From the cell containing the given text, extract its center point as (X, Y) coordinate. 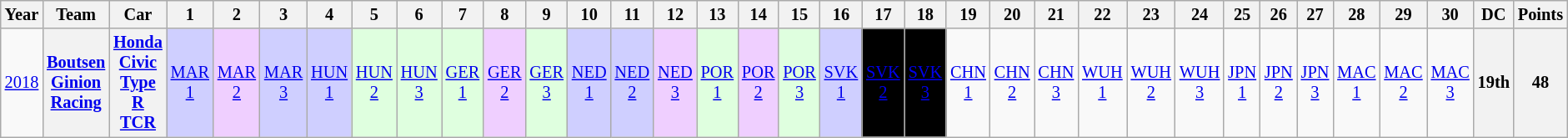
12 (675, 14)
29 (1403, 14)
6 (419, 14)
NED3 (675, 83)
22 (1102, 14)
JPN3 (1315, 83)
JPN1 (1242, 83)
48 (1540, 83)
NED1 (589, 83)
Team (76, 14)
27 (1315, 14)
MAR3 (283, 83)
23 (1151, 14)
11 (633, 14)
13 (717, 14)
25 (1242, 14)
WUH2 (1151, 83)
MAC3 (1450, 83)
HUN3 (419, 83)
Year (22, 14)
3 (283, 14)
WUH1 (1102, 83)
9 (546, 14)
10 (589, 14)
WUH3 (1200, 83)
2018 (22, 83)
NED2 (633, 83)
8 (504, 14)
7 (463, 14)
MAR1 (190, 83)
SVK1 (841, 83)
GER3 (546, 83)
SVK3 (925, 83)
HUN2 (374, 83)
Honda Civic Type R TCR (138, 83)
19th (1494, 83)
MAC2 (1403, 83)
CHN2 (1012, 83)
20 (1012, 14)
Boutsen Ginion Racing (76, 83)
POR3 (799, 83)
CHN1 (969, 83)
GER2 (504, 83)
18 (925, 14)
2 (237, 14)
17 (883, 14)
SVK2 (883, 83)
DC (1494, 14)
Car (138, 14)
JPN2 (1279, 83)
MAC1 (1356, 83)
CHN3 (1055, 83)
16 (841, 14)
26 (1279, 14)
MAR2 (237, 83)
28 (1356, 14)
19 (969, 14)
14 (759, 14)
POR1 (717, 83)
24 (1200, 14)
POR2 (759, 83)
4 (329, 14)
HUN1 (329, 83)
GER1 (463, 83)
5 (374, 14)
21 (1055, 14)
Points (1540, 14)
15 (799, 14)
30 (1450, 14)
1 (190, 14)
